Return the (x, y) coordinate for the center point of the cell that contains the specified text.  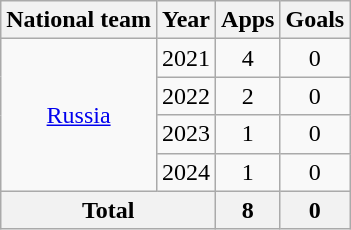
2022 (186, 96)
2023 (186, 134)
8 (248, 210)
2024 (186, 172)
National team (79, 20)
2021 (186, 58)
Goals (315, 20)
4 (248, 58)
Total (108, 210)
2 (248, 96)
Apps (248, 20)
Russia (79, 115)
Year (186, 20)
